Capture the cell that displays the provided text and extract its (X, Y) central coordinate. 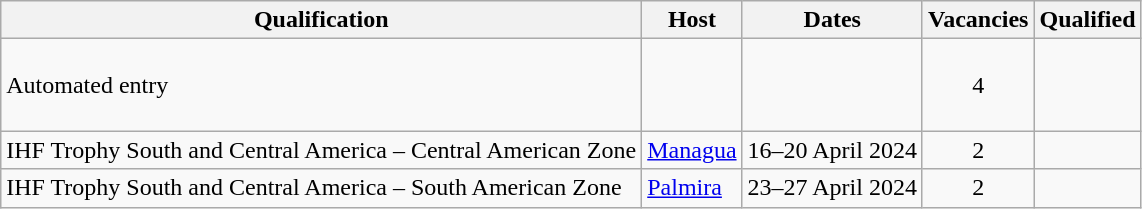
IHF Trophy South and Central America – Central American Zone (322, 150)
23–27 April 2024 (832, 188)
Qualified (1088, 20)
Dates (832, 20)
16–20 April 2024 (832, 150)
Qualification (322, 20)
Host (692, 20)
Palmira (692, 188)
4 (978, 85)
IHF Trophy South and Central America – South American Zone (322, 188)
Automated entry (322, 85)
Managua (692, 150)
Vacancies (978, 20)
